Capture the cell that displays the provided text and extract its [x, y] central coordinate. 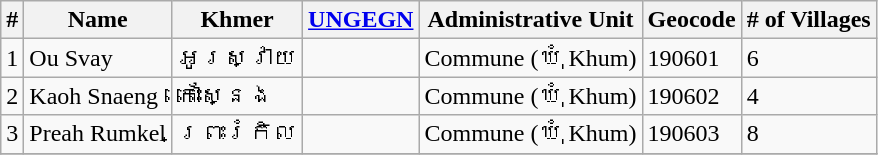
Preah Rumkel [98, 134]
# of Villages [808, 20]
កោះស្នែង [238, 96]
190601 [692, 58]
Khmer [238, 20]
3 [12, 134]
Administrative Unit [530, 20]
# [12, 20]
8 [808, 134]
2 [12, 96]
6 [808, 58]
4 [808, 96]
UNGEGN [361, 20]
អូរស្វាយ [238, 58]
Geocode [692, 20]
190602 [692, 96]
Ou Svay [98, 58]
1 [12, 58]
Kaoh Snaeng [98, 96]
Name [98, 20]
ព្រះរំកិល [238, 134]
190603 [692, 134]
